Output the (X, Y) coordinate of the center of the cell containing the given text.  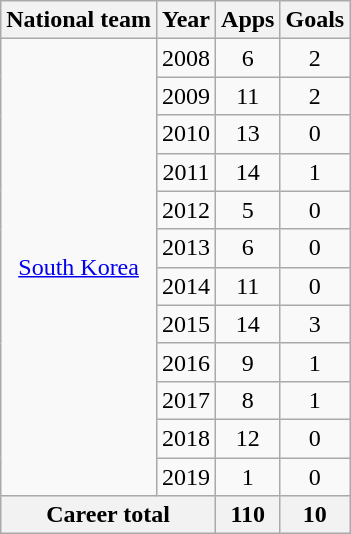
13 (248, 134)
2019 (186, 477)
Career total (108, 515)
2013 (186, 248)
8 (248, 400)
2014 (186, 286)
10 (315, 515)
2015 (186, 324)
Goals (315, 20)
12 (248, 438)
2010 (186, 134)
2017 (186, 400)
National team (79, 20)
Year (186, 20)
5 (248, 210)
2011 (186, 172)
2009 (186, 96)
South Korea (79, 268)
2018 (186, 438)
2008 (186, 58)
9 (248, 362)
3 (315, 324)
2016 (186, 362)
Apps (248, 20)
2012 (186, 210)
110 (248, 515)
